Output the (X, Y) coordinate of the center of the cell containing the given text.  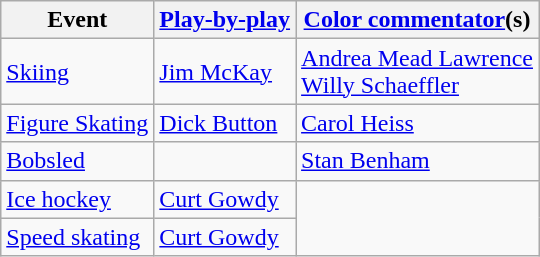
Color commentator(s) (418, 20)
Skiing (78, 72)
Andrea Mead LawrenceWilly Schaeffler (418, 72)
Jim McKay (225, 72)
Event (78, 20)
Speed skating (78, 237)
Figure Skating (78, 123)
Stan Benham (418, 161)
Bobsled (78, 161)
Play-by-play (225, 20)
Dick Button (225, 123)
Ice hockey (78, 199)
Carol Heiss (418, 123)
